Search for the cell housing the specified text and yield its (x, y) center coordinate. 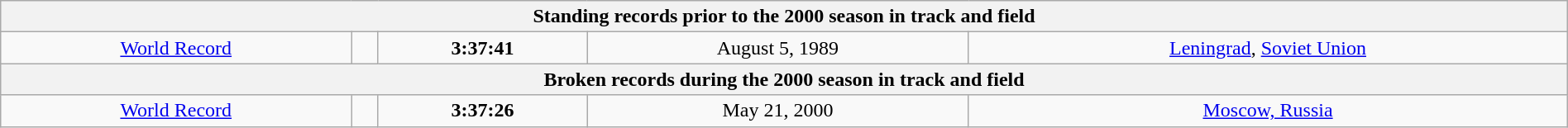
3:37:41 (483, 48)
August 5, 1989 (777, 48)
May 21, 2000 (777, 111)
Standing records prior to the 2000 season in track and field (784, 17)
Leningrad, Soviet Union (1268, 48)
Moscow, Russia (1268, 111)
Broken records during the 2000 season in track and field (784, 79)
3:37:26 (483, 111)
